Pinpoint the cell where the given text exists, returning its (X, Y) midpoint coordinate. 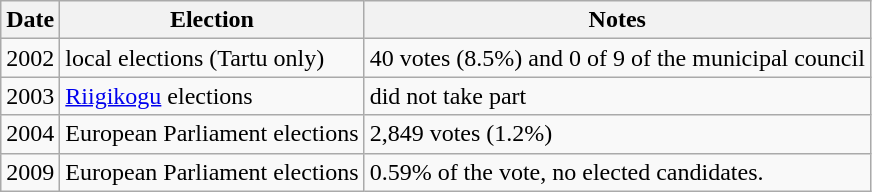
Election (212, 20)
2009 (30, 172)
2002 (30, 58)
40 votes (8.5%) and 0 of 9 of the municipal council (617, 58)
2,849 votes (1.2%) (617, 134)
did not take part (617, 96)
Notes (617, 20)
local elections (Tartu only) (212, 58)
2003 (30, 96)
2004 (30, 134)
0.59% of the vote, no elected candidates. (617, 172)
Date (30, 20)
Riigikogu elections (212, 96)
